Search for the cell housing the specified text and yield its [x, y] center coordinate. 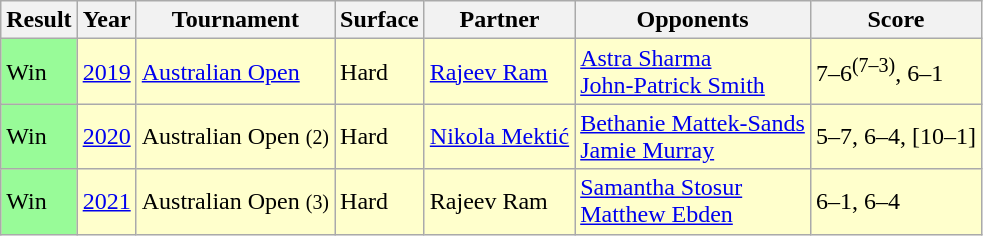
2020 [106, 136]
Opponents [693, 20]
Samantha Stosur Matthew Ebden [693, 202]
7–6(7–3), 6–1 [896, 72]
Australian Open (2) [235, 136]
Australian Open (3) [235, 202]
2019 [106, 72]
Result [39, 20]
Partner [499, 20]
Australian Open [235, 72]
2021 [106, 202]
Score [896, 20]
6–1, 6–4 [896, 202]
Year [106, 20]
Surface [380, 20]
Astra Sharma John-Patrick Smith [693, 72]
Tournament [235, 20]
5–7, 6–4, [10–1] [896, 136]
Nikola Mektić [499, 136]
Bethanie Mattek-Sands Jamie Murray [693, 136]
